Scan for the cell matching the given text and deliver its (X, Y) coordinate at center. 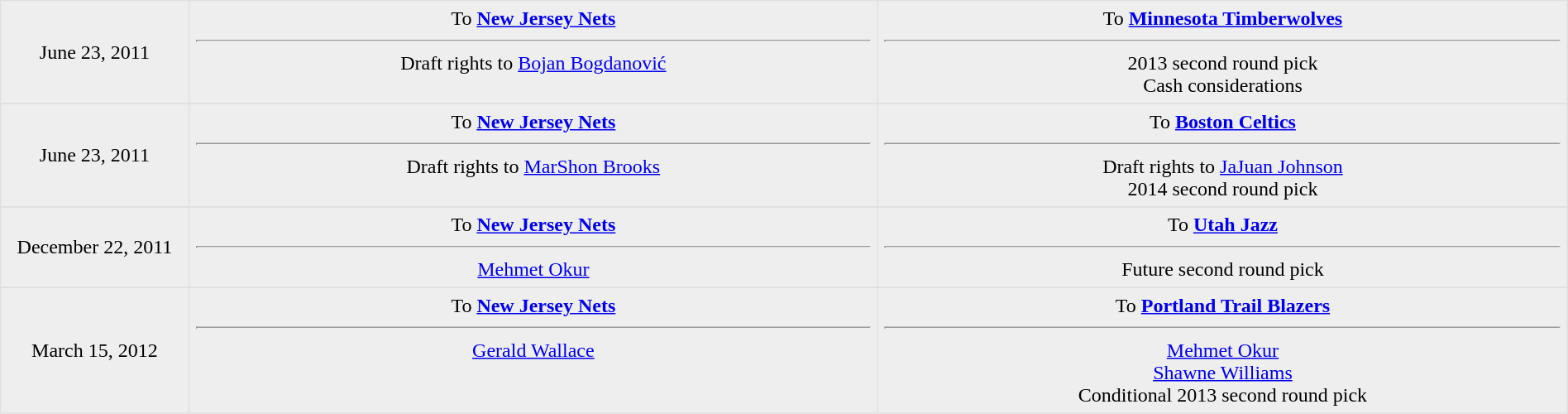
To New Jersey NetsDraft rights to MarShon Brooks (533, 155)
To New Jersey NetsMehmet Okur (533, 248)
March 15, 2012 (94, 350)
To Portland Trail BlazersMehmet OkurShawne WilliamsConditional 2013 second round pick (1223, 350)
To Utah JazzFuture second round pick (1223, 248)
To New Jersey NetsGerald Wallace (533, 350)
To Boston CelticsDraft rights to JaJuan Johnson2014 second round pick (1223, 155)
December 22, 2011 (94, 248)
To Minnesota Timberwolves2013 second round pickCash considerations (1223, 52)
To New Jersey NetsDraft rights to Bojan Bogdanović (533, 52)
